Return the (X, Y) coordinate for the center point of the cell that contains the specified text.  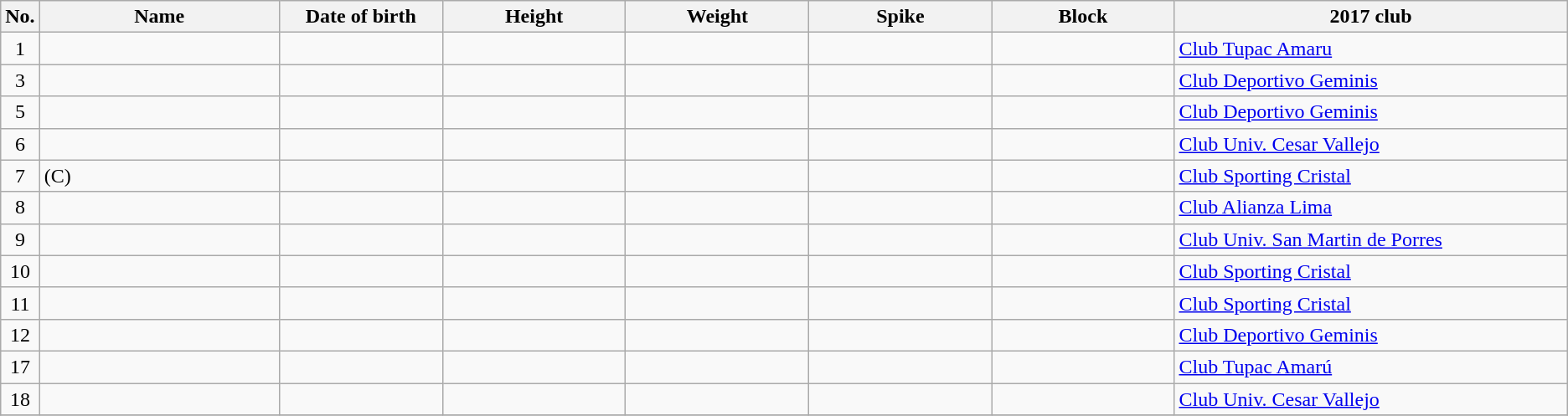
No. (20, 17)
Date of birth (360, 17)
2017 club (1370, 17)
12 (20, 335)
Spike (900, 17)
Block (1083, 17)
Club Tupac Amarú (1370, 367)
Name (159, 17)
5 (20, 112)
Weight (717, 17)
7 (20, 176)
3 (20, 80)
1 (20, 49)
10 (20, 271)
18 (20, 399)
Club Alianza Lima (1370, 208)
6 (20, 144)
17 (20, 367)
9 (20, 239)
Height (534, 17)
Club Univ. San Martin de Porres (1370, 239)
Club Tupac Amaru (1370, 49)
(C) (159, 176)
11 (20, 303)
8 (20, 208)
